Find where the given text appears and provide that cell's center as [X, Y] coordinate. 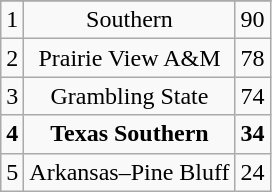
1 [12, 20]
34 [252, 134]
24 [252, 172]
Arkansas–Pine Bluff [130, 172]
4 [12, 134]
Prairie View A&M [130, 58]
90 [252, 20]
3 [12, 96]
Texas Southern [130, 134]
5 [12, 172]
74 [252, 96]
Southern [130, 20]
78 [252, 58]
2 [12, 58]
Grambling State [130, 96]
